Find where the given text appears and provide that cell's center as [x, y] coordinate. 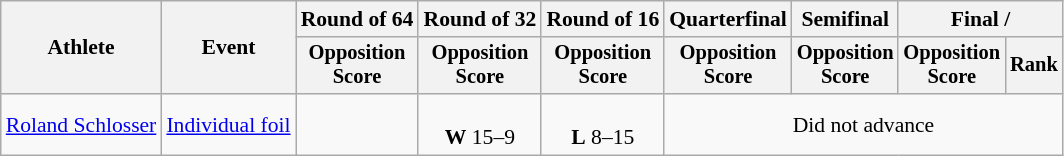
Quarterfinal [728, 19]
Event [228, 48]
Round of 64 [358, 19]
Rank [1034, 66]
Round of 16 [602, 19]
Roland Schlosser [82, 124]
Did not advance [863, 124]
L 8–15 [602, 124]
Final / [980, 19]
Round of 32 [480, 19]
Athlete [82, 48]
Individual foil [228, 124]
W 15–9 [480, 124]
Semifinal [846, 19]
